Identify which cell holds the provided text, then report its (x, y) central coordinate. 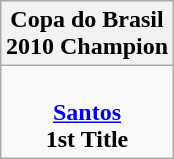
Copa do Brasil2010 Champion (86, 34)
Santos1st Title (86, 112)
